Capture the cell that displays the provided text and extract its (X, Y) central coordinate. 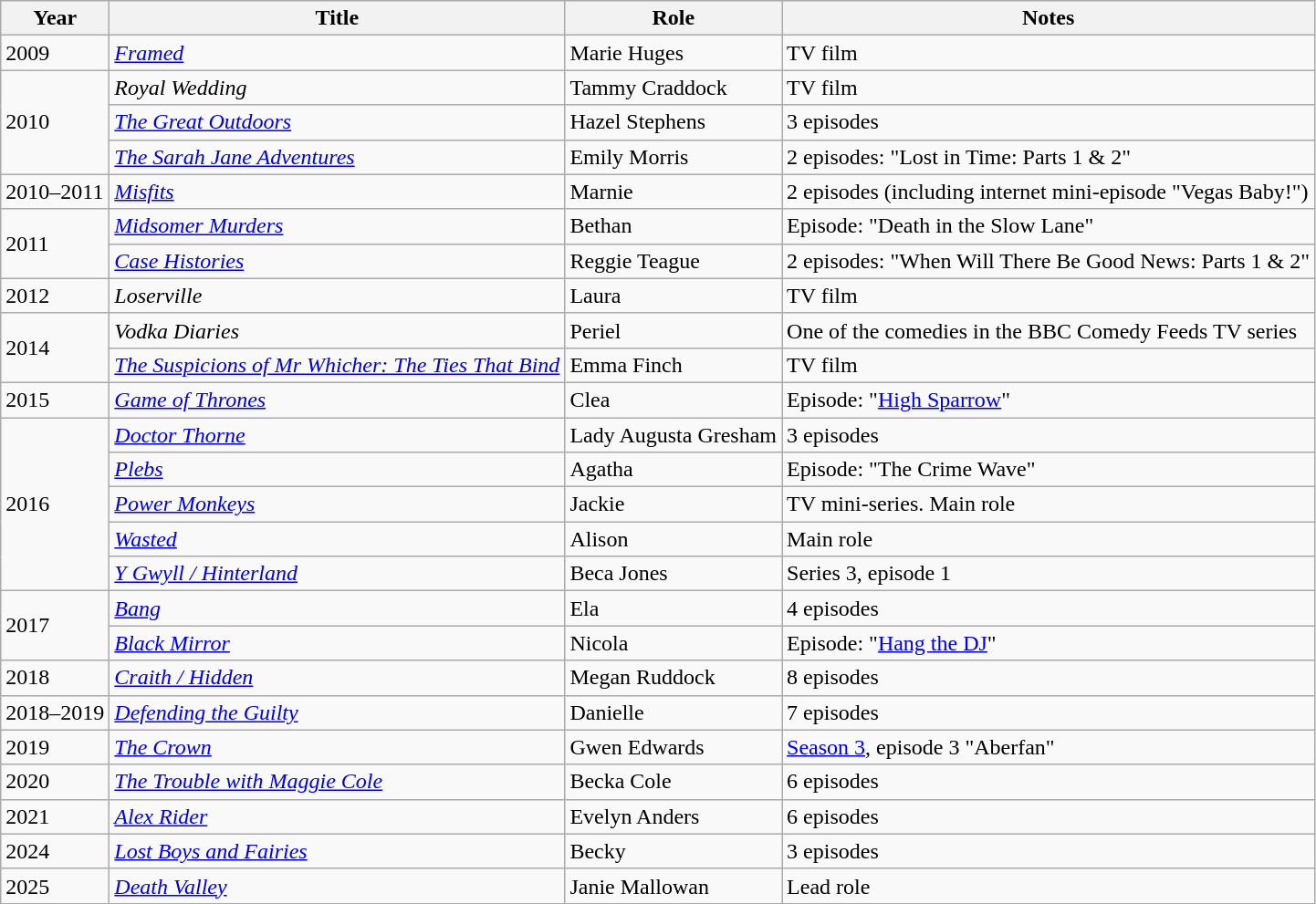
Wasted (338, 539)
Craith / Hidden (338, 678)
Tammy Craddock (674, 88)
2019 (55, 747)
Marie Huges (674, 53)
Black Mirror (338, 643)
2020 (55, 782)
Emma Finch (674, 365)
Nicola (674, 643)
Reggie Teague (674, 261)
One of the comedies in the BBC Comedy Feeds TV series (1049, 330)
2024 (55, 851)
2012 (55, 296)
Episode: "High Sparrow" (1049, 400)
2016 (55, 504)
8 episodes (1049, 678)
2017 (55, 626)
Periel (674, 330)
Janie Mallowan (674, 886)
Clea (674, 400)
Notes (1049, 18)
2018–2019 (55, 712)
Power Monkeys (338, 504)
Ela (674, 608)
Framed (338, 53)
2010 (55, 122)
Role (674, 18)
Loserville (338, 296)
2010–2011 (55, 192)
The Sarah Jane Adventures (338, 157)
Agatha (674, 470)
2025 (55, 886)
Emily Morris (674, 157)
Episode: "Hang the DJ" (1049, 643)
2009 (55, 53)
Royal Wedding (338, 88)
Gwen Edwards (674, 747)
The Suspicions of Mr Whicher: The Ties That Bind (338, 365)
Game of Thrones (338, 400)
Danielle (674, 712)
Misfits (338, 192)
2 episodes (including internet mini-episode "Vegas Baby!") (1049, 192)
Title (338, 18)
Marnie (674, 192)
Episode: "Death in the Slow Lane" (1049, 226)
Defending the Guilty (338, 712)
The Crown (338, 747)
2015 (55, 400)
Alison (674, 539)
Y Gwyll / Hinterland (338, 574)
Jackie (674, 504)
2014 (55, 348)
Becka Cole (674, 782)
Bang (338, 608)
Vodka Diaries (338, 330)
Midsomer Murders (338, 226)
The Great Outdoors (338, 122)
Episode: "The Crime Wave" (1049, 470)
4 episodes (1049, 608)
TV mini-series. Main role (1049, 504)
2 episodes: "When Will There Be Good News: Parts 1 & 2" (1049, 261)
Bethan (674, 226)
2018 (55, 678)
Lady Augusta Gresham (674, 435)
2021 (55, 816)
2 episodes: "Lost in Time: Parts 1 & 2" (1049, 157)
Lost Boys and Fairies (338, 851)
Beca Jones (674, 574)
2011 (55, 244)
Plebs (338, 470)
Hazel Stephens (674, 122)
7 episodes (1049, 712)
Lead role (1049, 886)
Series 3, episode 1 (1049, 574)
Main role (1049, 539)
Evelyn Anders (674, 816)
Becky (674, 851)
Case Histories (338, 261)
Season 3, episode 3 "Aberfan" (1049, 747)
Doctor Thorne (338, 435)
Death Valley (338, 886)
Laura (674, 296)
Year (55, 18)
Megan Ruddock (674, 678)
Alex Rider (338, 816)
The Trouble with Maggie Cole (338, 782)
